Pinpoint the cell where the given text exists, returning its [x, y] midpoint coordinate. 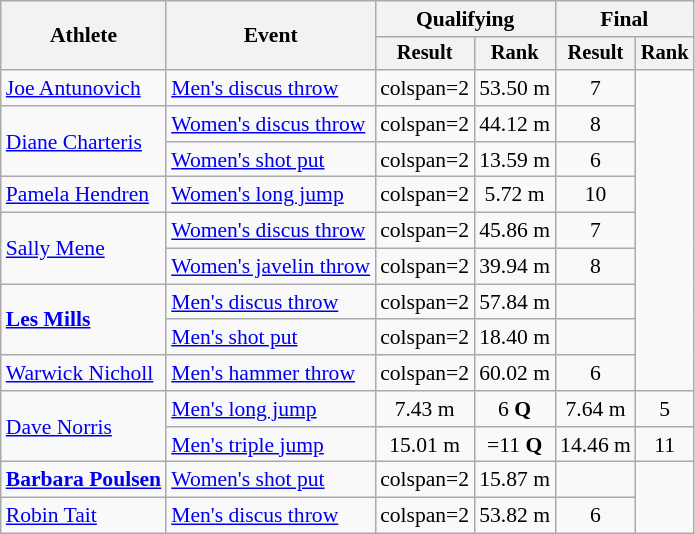
15.87 m [514, 480]
Diane Charteris [84, 142]
Men's long jump [270, 409]
13.59 m [514, 160]
Men's triple jump [270, 445]
=11 Q [514, 445]
Men's hammer throw [270, 373]
Pamela Hendren [84, 195]
5.72 m [514, 195]
Women's long jump [270, 195]
Warwick Nicholl [84, 373]
Robin Tait [84, 516]
7.64 m [596, 409]
Barbara Poulsen [84, 480]
Joe Antunovich [84, 88]
Event [270, 36]
57.84 m [514, 302]
53.82 m [514, 516]
60.02 m [514, 373]
14.46 m [596, 445]
Les Mills [84, 320]
Final [624, 19]
45.86 m [514, 231]
Women's javelin throw [270, 267]
11 [665, 445]
Athlete [84, 36]
5 [665, 409]
18.40 m [514, 338]
15.01 m [424, 445]
Sally Mene [84, 248]
Men's shot put [270, 338]
10 [596, 195]
Qualifying [465, 19]
7.43 m [424, 409]
39.94 m [514, 267]
44.12 m [514, 124]
6 Q [514, 409]
Dave Norris [84, 426]
53.50 m [514, 88]
